Locate the cell with the specified text and output its [X, Y] center coordinate. 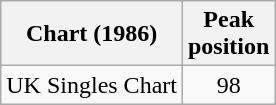
UK Singles Chart [92, 85]
98 [228, 85]
Chart (1986) [92, 34]
Peakposition [228, 34]
